Provide the [x, y] coordinate of the cell's center where the given text is located.  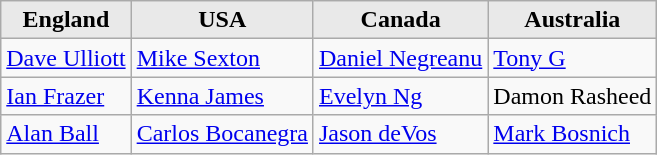
Mark Bosnich [572, 134]
Ian Frazer [66, 96]
Kenna James [222, 96]
England [66, 20]
Evelyn Ng [400, 96]
Damon Rasheed [572, 96]
Dave Ulliott [66, 58]
Canada [400, 20]
Carlos Bocanegra [222, 134]
Alan Ball [66, 134]
Australia [572, 20]
Tony G [572, 58]
USA [222, 20]
Mike Sexton [222, 58]
Daniel Negreanu [400, 58]
Jason deVos [400, 134]
